Output the (x, y) coordinate of the center of the cell containing the given text.  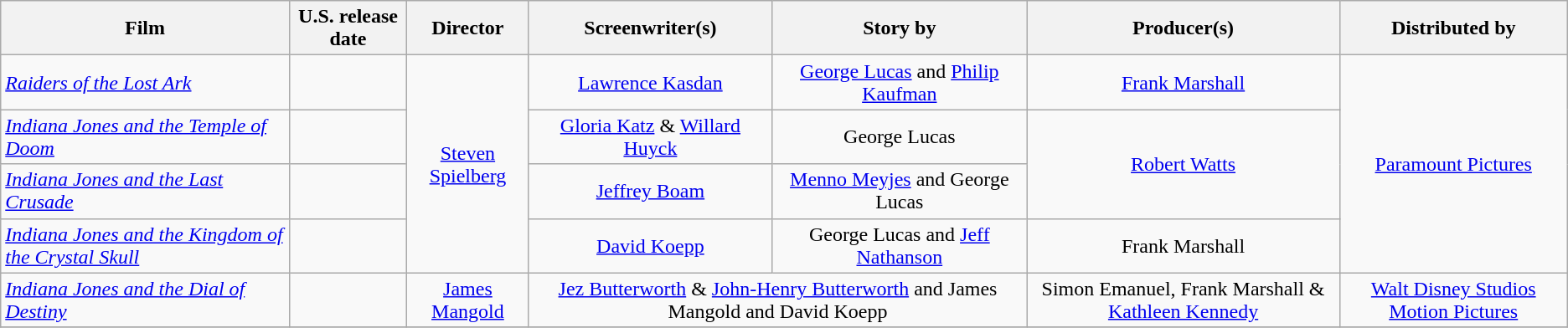
Indiana Jones and the Last Crusade (146, 191)
Story by (900, 28)
Walt Disney Studios Motion Pictures (1453, 300)
Indiana Jones and the Temple of Doom (146, 137)
U.S. release date (348, 28)
George Lucas and Jeff Nathanson (900, 246)
Distributed by (1453, 28)
Indiana Jones and the Dial of Destiny (146, 300)
Menno Meyjes and George Lucas (900, 191)
George Lucas (900, 137)
David Koepp (650, 246)
James Mangold (467, 300)
Producer(s) (1183, 28)
Screenwriter(s) (650, 28)
Robert Watts (1183, 164)
Indiana Jones and the Kingdom of the Crystal Skull (146, 246)
Director (467, 28)
Jez Butterworth & John-Henry Butterworth and James Mangold and David Koepp (777, 300)
Gloria Katz & Willard Huyck (650, 137)
Paramount Pictures (1453, 164)
Jeffrey Boam (650, 191)
Raiders of the Lost Ark (146, 82)
Simon Emanuel, Frank Marshall & Kathleen Kennedy (1183, 300)
Film (146, 28)
Steven Spielberg (467, 164)
Lawrence Kasdan (650, 82)
George Lucas and Philip Kaufman (900, 82)
